Detect which cell encompasses the target text, then output its (X, Y) center coordinate. 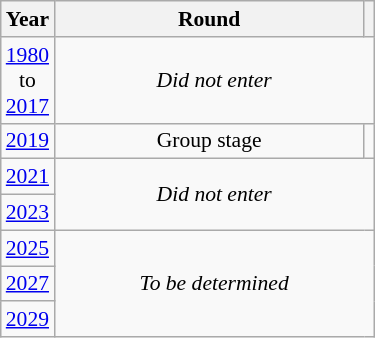
Group stage (209, 141)
Year (28, 19)
2021 (28, 177)
2029 (28, 320)
2025 (28, 248)
Round (209, 19)
2023 (28, 213)
1980to2017 (28, 80)
2019 (28, 141)
2027 (28, 284)
To be determined (214, 284)
